Provide the (X, Y) coordinate of the cell's center where the given text is located.  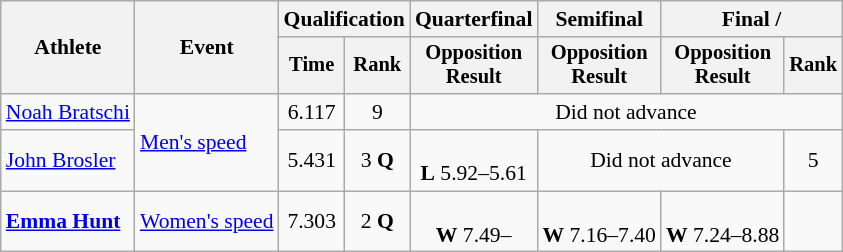
7.303 (312, 222)
Emma Hunt (68, 222)
Athlete (68, 48)
Event (207, 48)
Qualification (344, 19)
L 5.92–5.61 (474, 160)
2 Q (378, 222)
5.431 (312, 160)
5 (813, 160)
W 7.16–7.40 (598, 222)
6.117 (312, 112)
W 7.49– (474, 222)
Women's speed (207, 222)
Semifinal (598, 19)
9 (378, 112)
Noah Bratschi (68, 112)
Quarterfinal (474, 19)
Men's speed (207, 142)
3 Q (378, 160)
Final / (752, 19)
W 7.24–8.88 (722, 222)
John Brosler (68, 160)
Time (312, 66)
